Locate the cell with the specified text and output its (x, y) center coordinate. 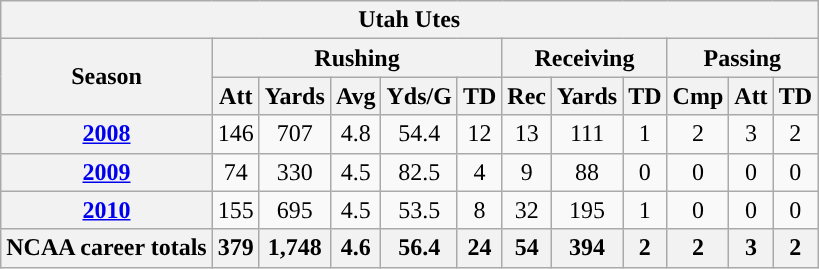
155 (236, 210)
56.4 (419, 248)
NCAA career totals (106, 248)
Season (106, 77)
54.4 (419, 134)
330 (294, 172)
111 (588, 134)
4.8 (356, 134)
Rushing (357, 58)
Receiving (584, 58)
695 (294, 210)
4 (479, 172)
74 (236, 172)
54 (527, 248)
Avg (356, 96)
2009 (106, 172)
146 (236, 134)
1,748 (294, 248)
9 (527, 172)
82.5 (419, 172)
394 (588, 248)
13 (527, 134)
195 (588, 210)
32 (527, 210)
53.5 (419, 210)
2010 (106, 210)
8 (479, 210)
12 (479, 134)
Yds/G (419, 96)
Utah Utes (410, 20)
2008 (106, 134)
4.6 (356, 248)
Cmp (698, 96)
379 (236, 248)
Rec (527, 96)
Passing (742, 58)
707 (294, 134)
24 (479, 248)
88 (588, 172)
